Scan for the cell matching the given text and deliver its [X, Y] coordinate at center. 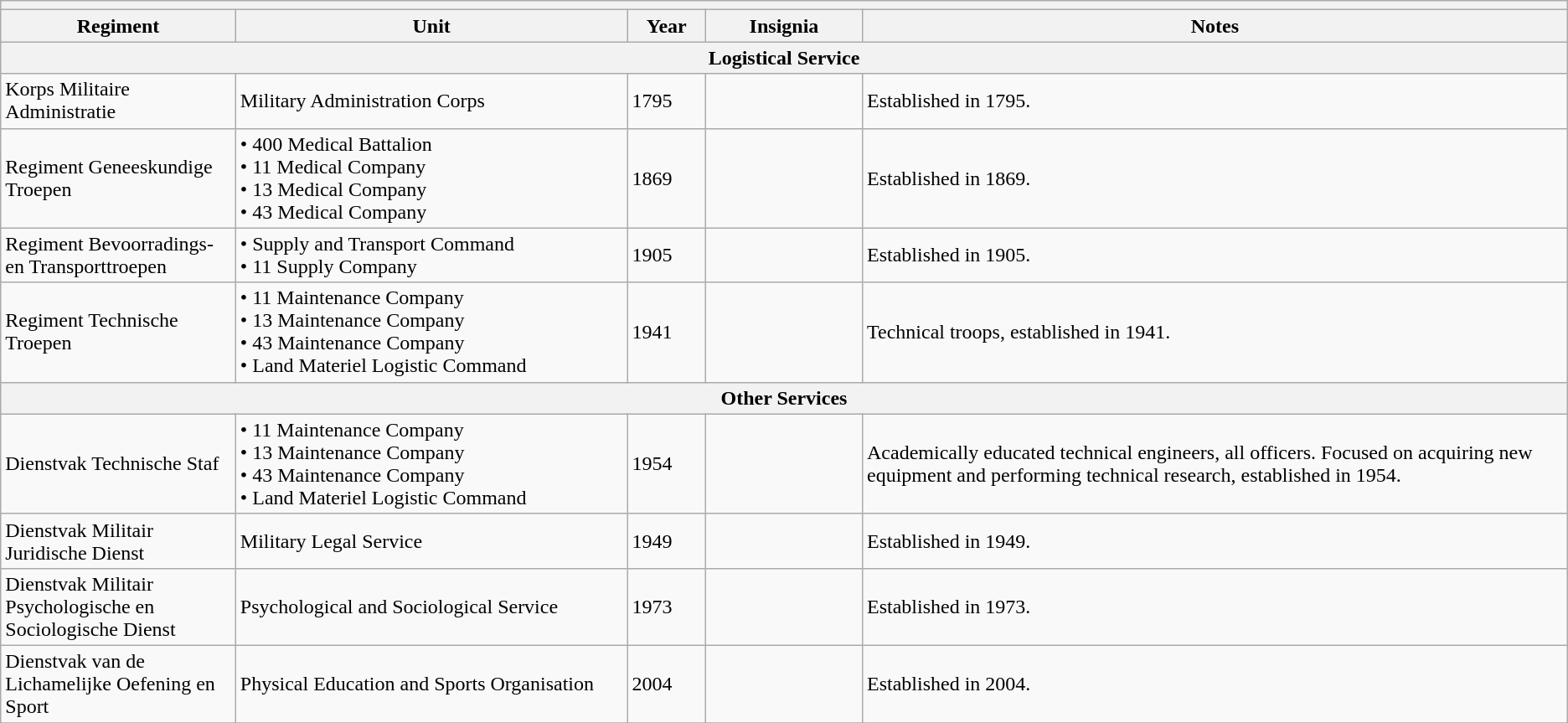
Regiment Technische Troepen [119, 332]
Established in 1973. [1215, 607]
1954 [667, 464]
1795 [667, 101]
Established in 1905. [1215, 255]
Physical Education and Sports Organisation [431, 684]
Unit [431, 26]
Notes [1215, 26]
Established in 1949. [1215, 541]
Established in 1869. [1215, 178]
1905 [667, 255]
1869 [667, 178]
Dienstvak Militair Juridische Dienst [119, 541]
Established in 2004. [1215, 684]
Established in 1795. [1215, 101]
1949 [667, 541]
Academically educated technical engineers, all officers. Focused on acquiring new equipment and performing technical research, established in 1954. [1215, 464]
2004 [667, 684]
Military Administration Corps [431, 101]
Regiment [119, 26]
Regiment Bevoorradings- en Transporttroepen [119, 255]
• Supply and Transport Command• 11 Supply Company [431, 255]
Psychological and Sociological Service [431, 607]
Dienstvak Technische Staf [119, 464]
Logistical Service [784, 58]
Korps Militaire Administratie [119, 101]
Military Legal Service [431, 541]
Regiment Geneeskundige Troepen [119, 178]
Technical troops, established in 1941. [1215, 332]
1973 [667, 607]
Other Services [784, 398]
Year [667, 26]
Dienstvak van de Lichamelijke Oefening en Sport [119, 684]
1941 [667, 332]
Insignia [784, 26]
Dienstvak Militair Psychologische en Sociologische Dienst [119, 607]
• 400 Medical Battalion• 11 Medical Company• 13 Medical Company• 43 Medical Company [431, 178]
